Locate the cell with the specified text and output its (X, Y) center coordinate. 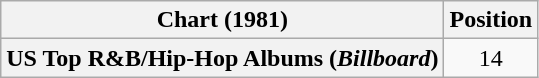
US Top R&B/Hip-Hop Albums (Billboard) (222, 58)
14 (491, 58)
Chart (1981) (222, 20)
Position (491, 20)
